Capture the cell that displays the provided text and extract its [x, y] central coordinate. 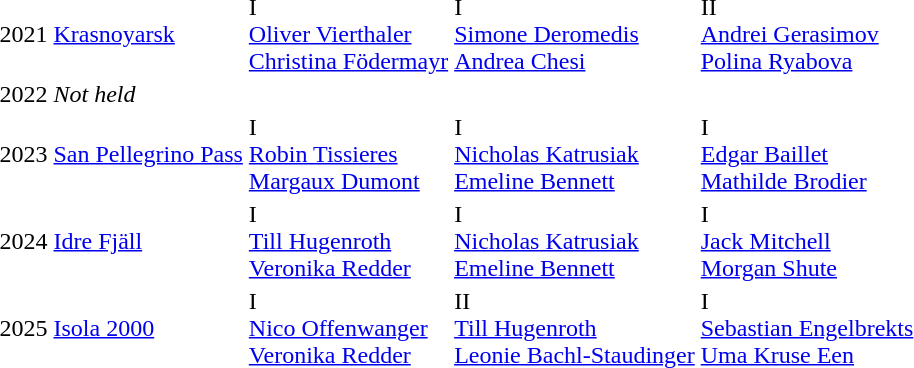
ITill HugenrothVeronika Redder [348, 241]
IRobin TissieresMargaux Dumont [348, 154]
San Pellegrino Pass [148, 154]
Idre Fjäll [148, 241]
